Output the (X, Y) coordinate of the center of the cell containing the given text.  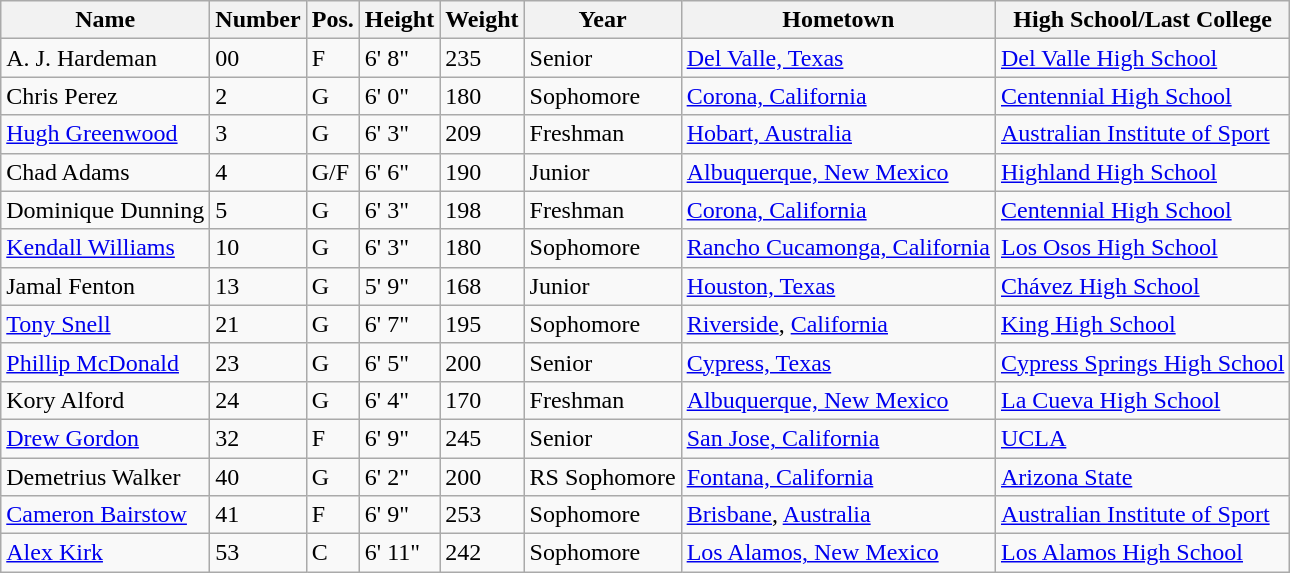
195 (482, 324)
Los Alamos High School (1142, 553)
Number (258, 20)
Kendall Williams (106, 248)
190 (482, 172)
168 (482, 286)
170 (482, 400)
Dominique Dunning (106, 210)
RS Sophomore (602, 477)
San Jose, California (838, 438)
Pos. (332, 20)
3 (258, 134)
Del Valle High School (1142, 58)
Demetrius Walker (106, 477)
00 (258, 58)
Brisbane, Australia (838, 515)
245 (482, 438)
6' 11" (399, 553)
High School/Last College (1142, 20)
4 (258, 172)
198 (482, 210)
6' 2" (399, 477)
La Cueva High School (1142, 400)
Arizona State (1142, 477)
G/F (332, 172)
235 (482, 58)
Chávez High School (1142, 286)
A. J. Hardeman (106, 58)
Drew Gordon (106, 438)
21 (258, 324)
32 (258, 438)
C (332, 553)
6' 0" (399, 96)
253 (482, 515)
13 (258, 286)
Del Valle, Texas (838, 58)
Alex Kirk (106, 553)
Jamal Fenton (106, 286)
Hobart, Australia (838, 134)
Cypress Springs High School (1142, 362)
Kory Alford (106, 400)
Year (602, 20)
41 (258, 515)
Weight (482, 20)
Cameron Bairstow (106, 515)
Height (399, 20)
242 (482, 553)
Hometown (838, 20)
40 (258, 477)
Los Osos High School (1142, 248)
23 (258, 362)
Riverside, California (838, 324)
Rancho Cucamonga, California (838, 248)
UCLA (1142, 438)
6' 5" (399, 362)
King High School (1142, 324)
Name (106, 20)
209 (482, 134)
Los Alamos, New Mexico (838, 553)
Hugh Greenwood (106, 134)
5 (258, 210)
Houston, Texas (838, 286)
Chris Perez (106, 96)
Fontana, California (838, 477)
Highland High School (1142, 172)
2 (258, 96)
6' 8" (399, 58)
Tony Snell (106, 324)
6' 4" (399, 400)
6' 7" (399, 324)
53 (258, 553)
6' 6" (399, 172)
5' 9" (399, 286)
10 (258, 248)
24 (258, 400)
Chad Adams (106, 172)
Phillip McDonald (106, 362)
Cypress, Texas (838, 362)
